Locate the cell with the specified text and output its [X, Y] center coordinate. 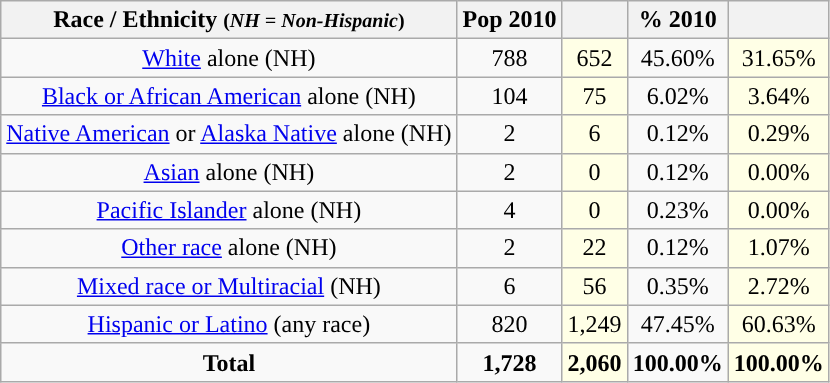
45.60% [678, 58]
White alone (NH) [229, 58]
652 [594, 58]
0.23% [678, 210]
Pacific Islander alone (NH) [229, 210]
788 [510, 58]
56 [594, 286]
Hispanic or Latino (any race) [229, 324]
Other race alone (NH) [229, 248]
1,728 [510, 362]
Mixed race or Multiracial (NH) [229, 286]
0.35% [678, 286]
0.29% [778, 134]
60.63% [778, 324]
47.45% [678, 324]
2.72% [778, 286]
1.07% [778, 248]
Race / Ethnicity (NH = Non-Hispanic) [229, 20]
1,249 [594, 324]
31.65% [778, 58]
3.64% [778, 96]
6.02% [678, 96]
% 2010 [678, 20]
Asian alone (NH) [229, 172]
4 [510, 210]
820 [510, 324]
Pop 2010 [510, 20]
Total [229, 362]
104 [510, 96]
2,060 [594, 362]
Black or African American alone (NH) [229, 96]
22 [594, 248]
Native American or Alaska Native alone (NH) [229, 134]
75 [594, 96]
